Output the [X, Y] coordinate of the center of the cell containing the given text.  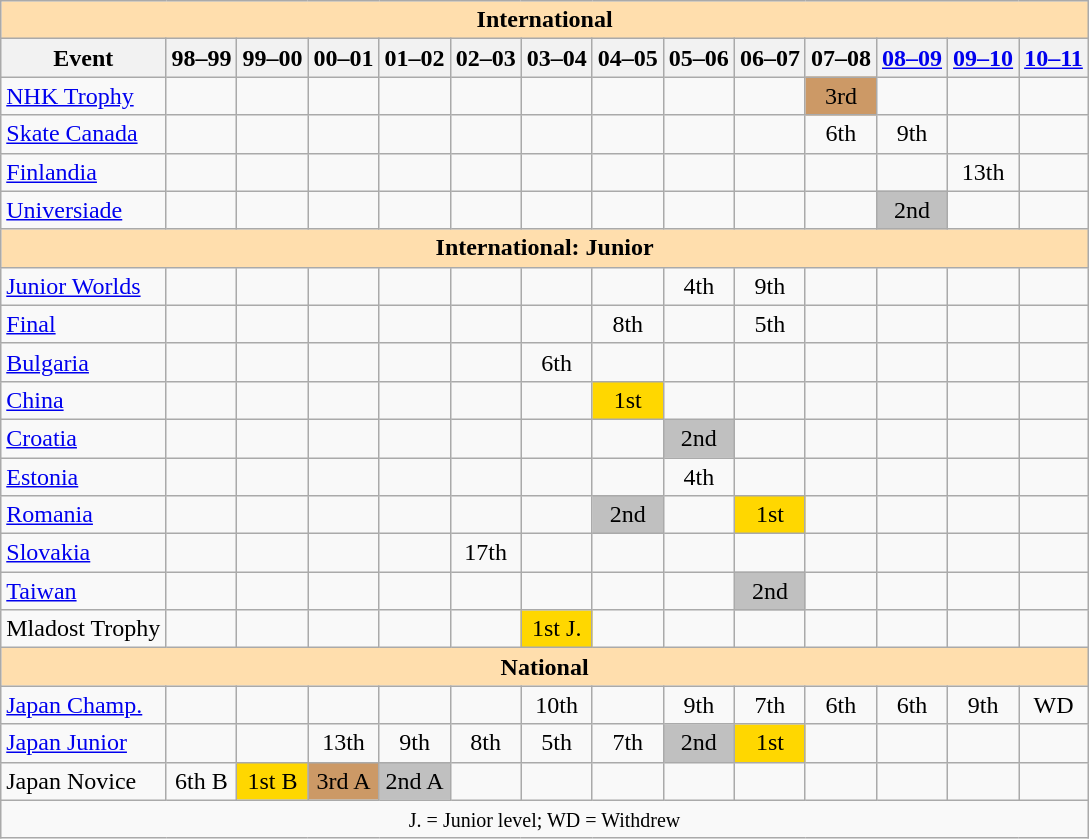
National [545, 667]
06–07 [770, 58]
Skate Canada [84, 134]
Croatia [84, 438]
10–11 [1054, 58]
Japan Novice [84, 781]
Japan Champ. [84, 705]
Finlandia [84, 172]
05–06 [698, 58]
Taiwan [84, 591]
Junior Worlds [84, 286]
1st B [272, 781]
3rd [840, 96]
6th B [202, 781]
00–01 [344, 58]
Slovakia [84, 553]
NHK Trophy [84, 96]
Estonia [84, 477]
07–08 [840, 58]
1st J. [556, 629]
10th [556, 705]
Final [84, 324]
17th [486, 553]
International [545, 20]
Romania [84, 515]
08–09 [912, 58]
01–02 [414, 58]
J. = Junior level; WD = Withdrew [545, 819]
99–00 [272, 58]
09–10 [984, 58]
3rd A [344, 781]
02–03 [486, 58]
Bulgaria [84, 362]
98–99 [202, 58]
WD [1054, 705]
International: Junior [545, 248]
03–04 [556, 58]
China [84, 400]
Japan Junior [84, 743]
Mladost Trophy [84, 629]
2nd A [414, 781]
Event [84, 58]
04–05 [628, 58]
Universiade [84, 210]
